Output the [x, y] coordinate of the center of the cell containing the given text.  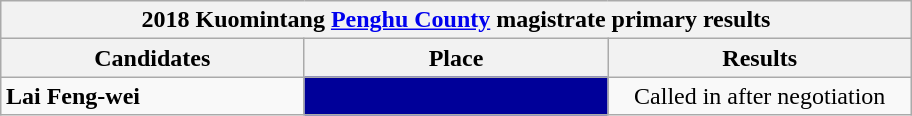
2018 Kuomintang Penghu County magistrate primary results [456, 20]
Lai Feng-wei [152, 96]
Called in after negotiation [760, 96]
Place [456, 58]
Candidates [152, 58]
Results [760, 58]
